Identify which cell holds the provided text, then report its (X, Y) central coordinate. 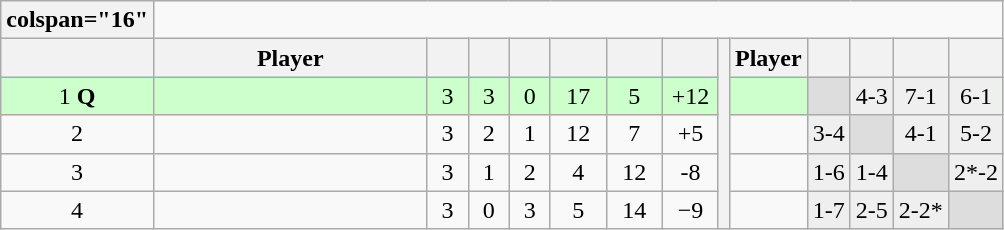
4-1 (920, 134)
14 (634, 210)
1 Q (78, 96)
−9 (690, 210)
-8 (690, 172)
+5 (690, 134)
7 (634, 134)
1-4 (872, 172)
2-5 (872, 210)
7-1 (920, 96)
+12 (690, 96)
6-1 (976, 96)
2*-2 (976, 172)
colspan="16" (78, 20)
4-3 (872, 96)
5-2 (976, 134)
1-7 (828, 210)
1-6 (828, 172)
17 (578, 96)
3-4 (828, 134)
2-2* (920, 210)
